Determine the (X, Y) coordinate at the center of the cell enclosing the given text.  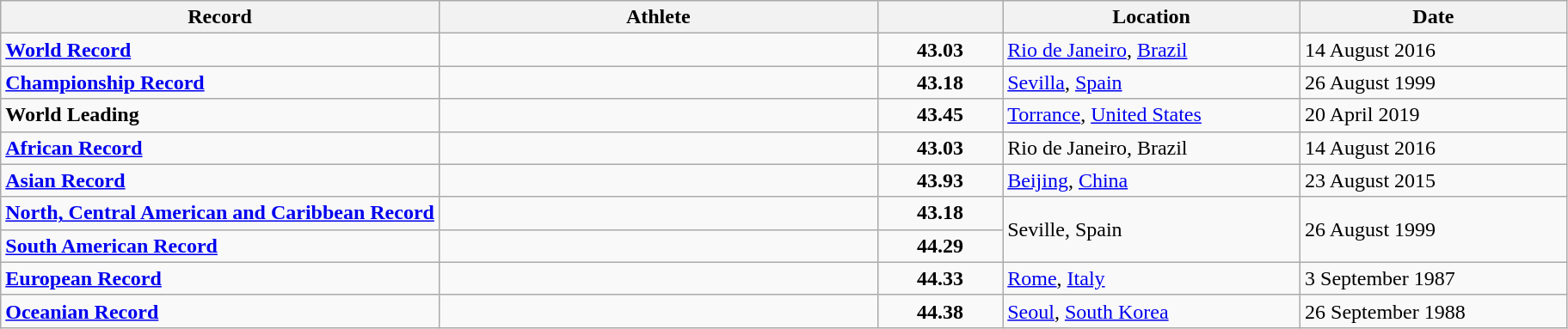
44.33 (940, 278)
Beijing, China (1152, 180)
African Record (220, 148)
Seoul, South Korea (1152, 311)
North, Central American and Caribbean Record (220, 213)
European Record (220, 278)
26 September 1988 (1434, 311)
Date (1434, 17)
3 September 1987 (1434, 278)
20 April 2019 (1434, 115)
Rome, Italy (1152, 278)
Seville, Spain (1152, 229)
44.29 (940, 246)
Asian Record (220, 180)
43.93 (940, 180)
23 August 2015 (1434, 180)
Championship Record (220, 82)
South American Record (220, 246)
Sevilla, Spain (1152, 82)
Oceanian Record (220, 311)
Torrance, United States (1152, 115)
Location (1152, 17)
World Record (220, 50)
44.38 (940, 311)
Athlete (658, 17)
World Leading (220, 115)
Record (220, 17)
43.45 (940, 115)
